From the cell containing the given text, extract its center point as (X, Y) coordinate. 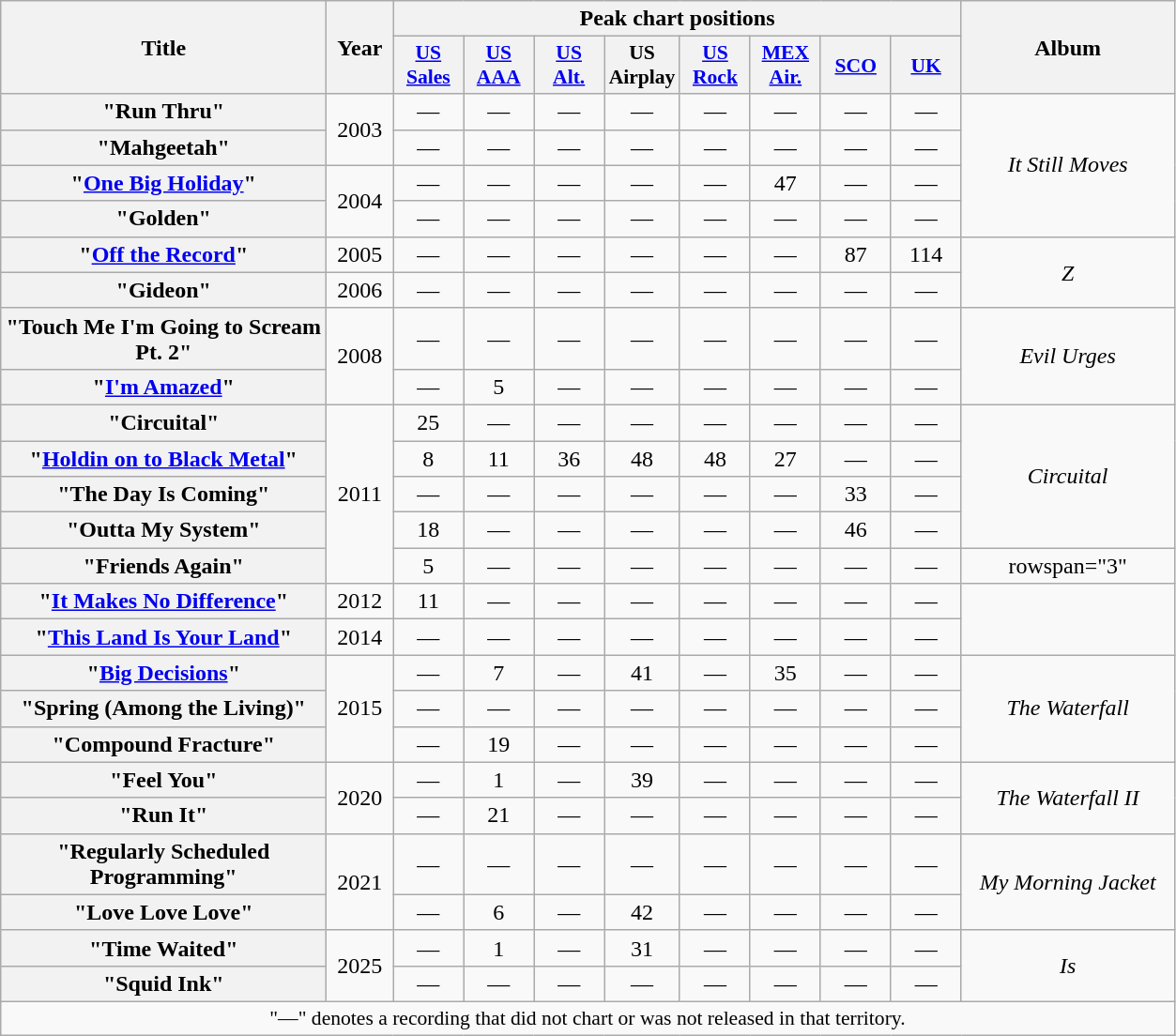
"Feel You" (163, 780)
The Waterfall II (1068, 798)
2015 (360, 708)
21 (499, 815)
The Waterfall (1068, 708)
"Circuital" (163, 422)
8 (428, 459)
25 (428, 422)
2011 (360, 494)
18 (428, 530)
Evil Urges (1068, 357)
"Squid Ink" (163, 983)
"Gideon" (163, 290)
2008 (360, 357)
Title (163, 47)
"Compound Fracture" (163, 744)
UK (925, 66)
39 (642, 780)
7 (499, 673)
Is (1068, 966)
35 (785, 673)
"This Land Is Your Land" (163, 637)
It Still Moves (1068, 165)
"Run It" (163, 815)
33 (856, 495)
SCO (856, 66)
USRock (715, 66)
"Big Decisions" (163, 673)
27 (785, 459)
My Morning Jacket (1068, 882)
2014 (360, 637)
"—" denotes a recording that did not chart or was not released in that territory. (588, 1018)
"Off the Record" (163, 254)
2012 (360, 602)
36 (569, 459)
"Love Love Love" (163, 912)
2025 (360, 966)
Z (1068, 272)
MEXAir. (785, 66)
Peak chart positions (678, 19)
"One Big Holiday" (163, 183)
"Run Thru" (163, 112)
"Spring (Among the Living)" (163, 708)
41 (642, 673)
"Holdin on to Black Metal" (163, 459)
114 (925, 254)
"Mahgeetah" (163, 147)
"Golden" (163, 219)
2004 (360, 201)
31 (642, 948)
USAAA (499, 66)
2003 (360, 129)
"Regularly Scheduled Programming" (163, 863)
2020 (360, 798)
"I'm Amazed" (163, 387)
87 (856, 254)
42 (642, 912)
Year (360, 47)
2021 (360, 882)
Album (1068, 47)
US Airplay (642, 66)
"Touch Me I'm Going to Scream Pt. 2" (163, 338)
"It Makes No Difference" (163, 602)
Circuital (1068, 476)
"Time Waited" (163, 948)
USSales (428, 66)
rowspan="3" (1068, 566)
46 (856, 530)
USAlt. (569, 66)
47 (785, 183)
19 (499, 744)
"The Day Is Coming" (163, 495)
"Friends Again" (163, 566)
6 (499, 912)
2006 (360, 290)
"Outta My System" (163, 530)
2005 (360, 254)
